Extract the [x, y] coordinate from the center of the cell holding the provided text.  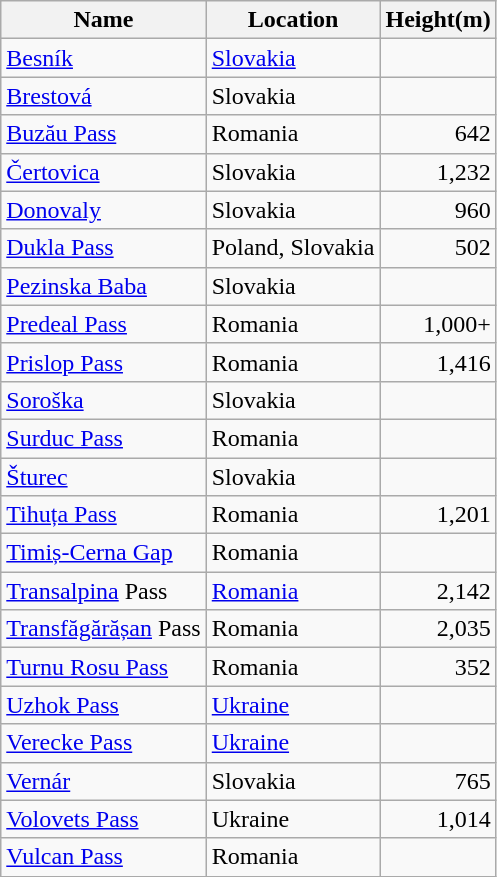
1,201 [438, 515]
Timiș-Cerna Gap [104, 553]
960 [438, 210]
765 [438, 781]
Pezinska Baba [104, 286]
Transfăgărășan Pass [104, 629]
Uzhok Pass [104, 705]
Height(m) [438, 20]
Turnu Rosu Pass [104, 667]
502 [438, 248]
1,000+ [438, 324]
Besník [104, 58]
Verecke Pass [104, 743]
Surduc Pass [104, 438]
Predeal Pass [104, 324]
1,014 [438, 819]
Soroška [104, 400]
Tihuța Pass [104, 515]
1,232 [438, 172]
Buzău Pass [104, 134]
Dukla Pass [104, 248]
Šturec [104, 477]
Name [104, 20]
352 [438, 667]
1,416 [438, 362]
Location [293, 20]
2,035 [438, 629]
Vulcan Pass [104, 857]
Čertovica [104, 172]
Transalpina Pass [104, 591]
642 [438, 134]
Vernár [104, 781]
Prislop Pass [104, 362]
2,142 [438, 591]
Volovets Pass [104, 819]
Donovaly [104, 210]
Brestová [104, 96]
Poland, Slovakia [293, 248]
